For the text-containing cell, return its midpoint in (x, y) coordinate format. 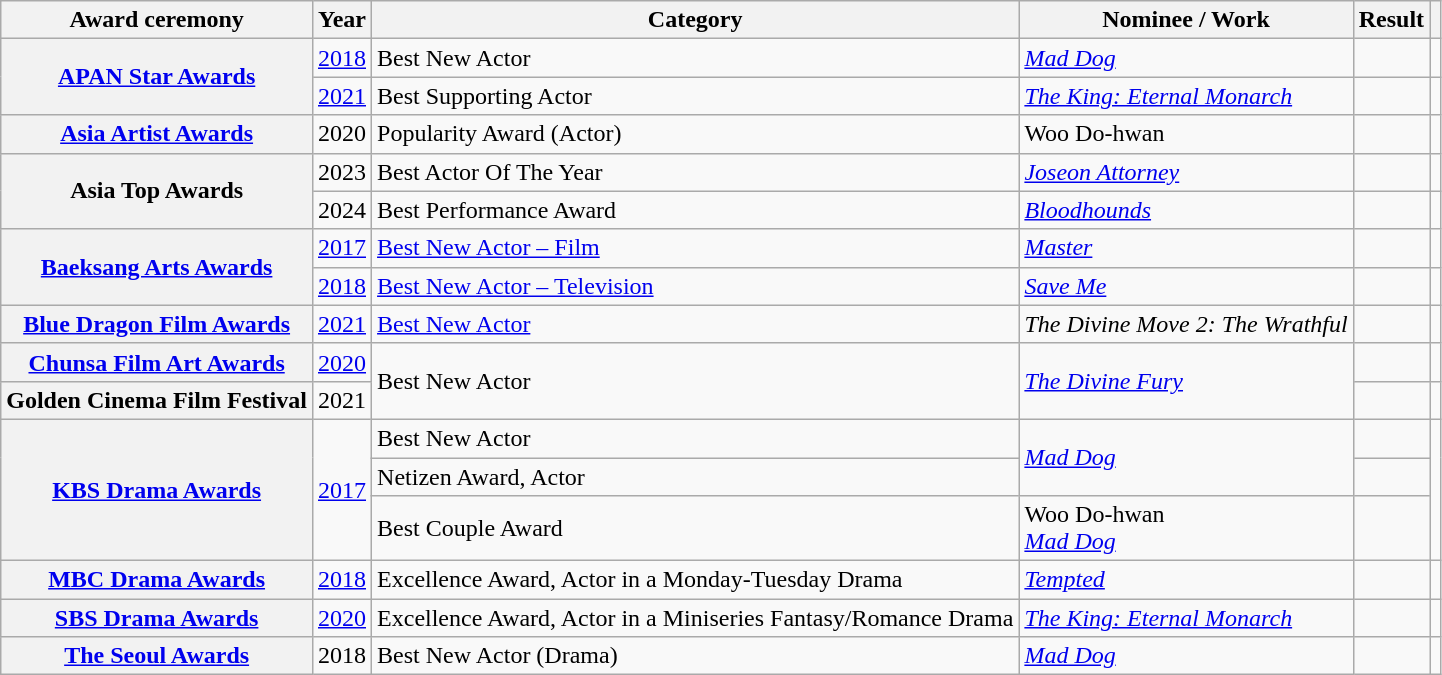
Blue Dragon Film Awards (157, 324)
Best New Actor – Film (696, 248)
MBC Drama Awards (157, 580)
Best Supporting Actor (696, 96)
Best Actor Of The Year (696, 172)
2024 (342, 210)
Year (342, 20)
Best Couple Award (696, 528)
Bloodhounds (1186, 210)
The Divine Move 2: The Wrathful (1186, 324)
Popularity Award (Actor) (696, 134)
The Divine Fury (1186, 381)
Woo Do-hwan (1186, 134)
APAN Star Awards (157, 77)
Asia Top Awards (157, 191)
Result (1391, 20)
Master (1186, 248)
Best New Actor – Television (696, 286)
SBS Drama Awards (157, 618)
Asia Artist Awards (157, 134)
Best Performance Award (696, 210)
Joseon Attorney (1186, 172)
KBS Drama Awards (157, 490)
Baeksang Arts Awards (157, 267)
Excellence Award, Actor in a Monday-Tuesday Drama (696, 580)
The Seoul Awards (157, 656)
Woo Do-hwan Mad Dog (1186, 528)
Excellence Award, Actor in a Miniseries Fantasy/Romance Drama (696, 618)
Netizen Award, Actor (696, 477)
Best New Actor (Drama) (696, 656)
Nominee / Work (1186, 20)
Award ceremony (157, 20)
Chunsa Film Art Awards (157, 362)
2023 (342, 172)
Category (696, 20)
Golden Cinema Film Festival (157, 400)
Save Me (1186, 286)
Tempted (1186, 580)
